Search for the cell housing the specified text and yield its (X, Y) center coordinate. 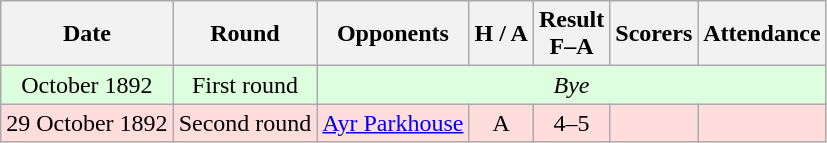
Ayr Parkhouse (393, 123)
Attendance (762, 34)
29 October 1892 (87, 123)
4–5 (571, 123)
Bye (572, 85)
ResultF–A (571, 34)
Opponents (393, 34)
October 1892 (87, 85)
A (501, 123)
Date (87, 34)
First round (245, 85)
Second round (245, 123)
H / A (501, 34)
Scorers (654, 34)
Round (245, 34)
